Pinpoint the cell where the given text exists, returning its [X, Y] midpoint coordinate. 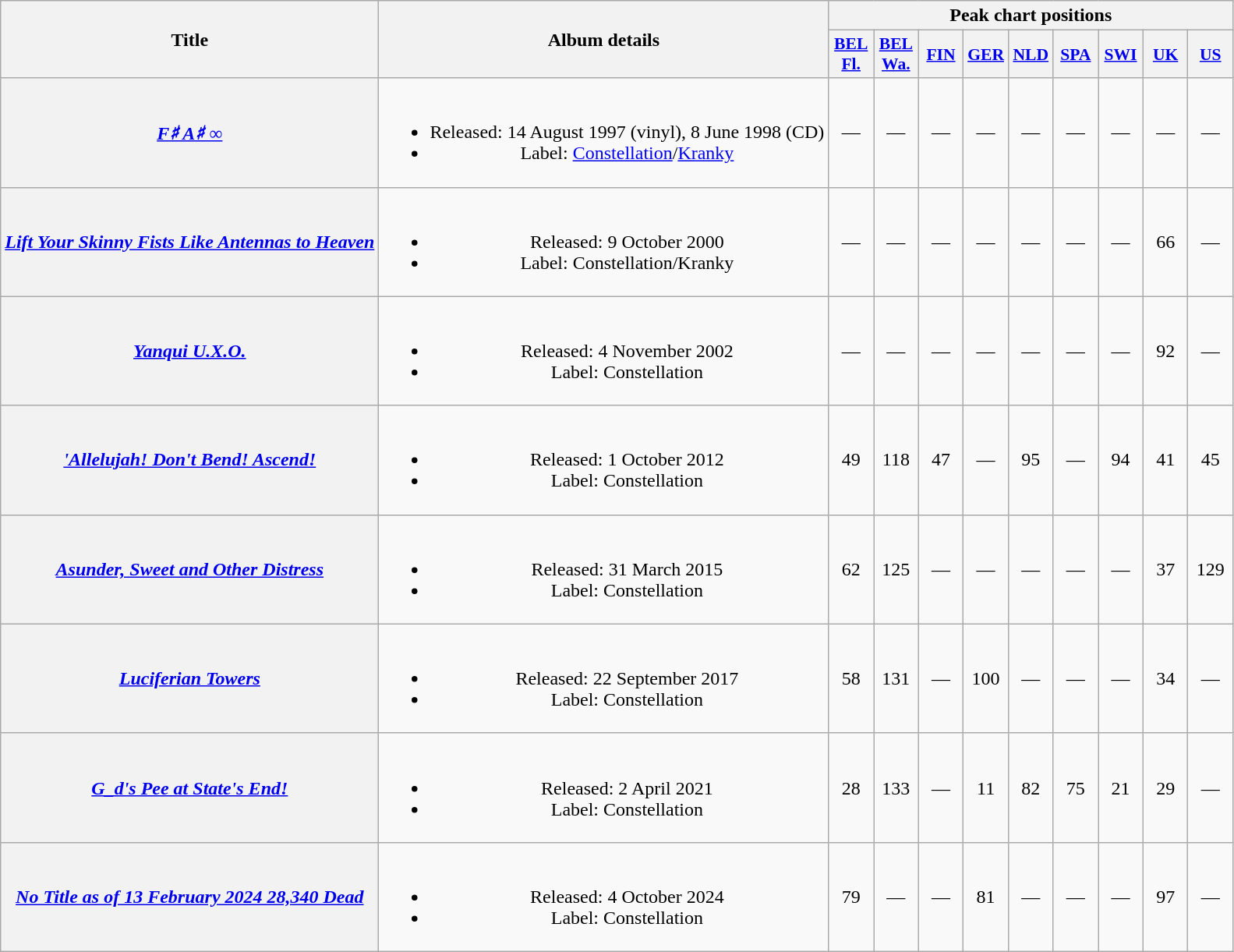
Released: 22 September 2017Label: Constellation [603, 678]
47 [941, 460]
GER [986, 55]
Released: 4 October 2024Label: Constellation [603, 897]
79 [851, 897]
Title [190, 39]
Released: 4 November 2002Label: Constellation [603, 351]
92 [1165, 351]
FIN [941, 55]
75 [1076, 787]
US [1211, 55]
SPA [1076, 55]
94 [1121, 460]
Released: 31 March 2015Label: Constellation [603, 569]
133 [896, 787]
62 [851, 569]
Album details [603, 39]
129 [1211, 569]
Yanqui U.X.O. [190, 351]
37 [1165, 569]
BELFl. [851, 55]
58 [851, 678]
Released: 2 April 2021Label: Constellation [603, 787]
Asunder, Sweet and Other Distress [190, 569]
45 [1211, 460]
21 [1121, 787]
28 [851, 787]
100 [986, 678]
UK [1165, 55]
41 [1165, 460]
Lift Your Skinny Fists Like Antennas to Heaven [190, 242]
11 [986, 787]
66 [1165, 242]
125 [896, 569]
Released: 1 October 2012Label: Constellation [603, 460]
NLD [1031, 55]
95 [1031, 460]
Luciferian Towers [190, 678]
49 [851, 460]
BELWa. [896, 55]
G_d's Pee at State's End! [190, 787]
No Title as of 13 February 2024 28,340 Dead [190, 897]
81 [986, 897]
Released: 14 August 1997 (vinyl), 8 June 1998 (CD)Label: Constellation/Kranky [603, 133]
97 [1165, 897]
118 [896, 460]
SWI [1121, 55]
Released: 9 October 2000Label: Constellation/Kranky [603, 242]
131 [896, 678]
82 [1031, 787]
29 [1165, 787]
F♯ A♯ ∞ [190, 133]
Peak chart positions [1031, 16]
'Allelujah! Don't Bend! Ascend! [190, 460]
34 [1165, 678]
